Provide the (x, y) coordinate of the cell's center where the given text is located.  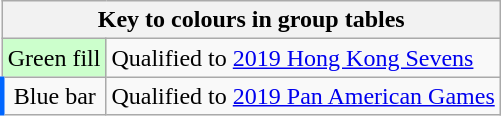
Green fill (54, 58)
Qualified to 2019 Hong Kong Sevens (303, 58)
Key to colours in group tables (251, 20)
Qualified to 2019 Pan American Games (303, 96)
Blue bar (54, 96)
